Provide the [x, y] coordinate of the cell's center where the given text is located.  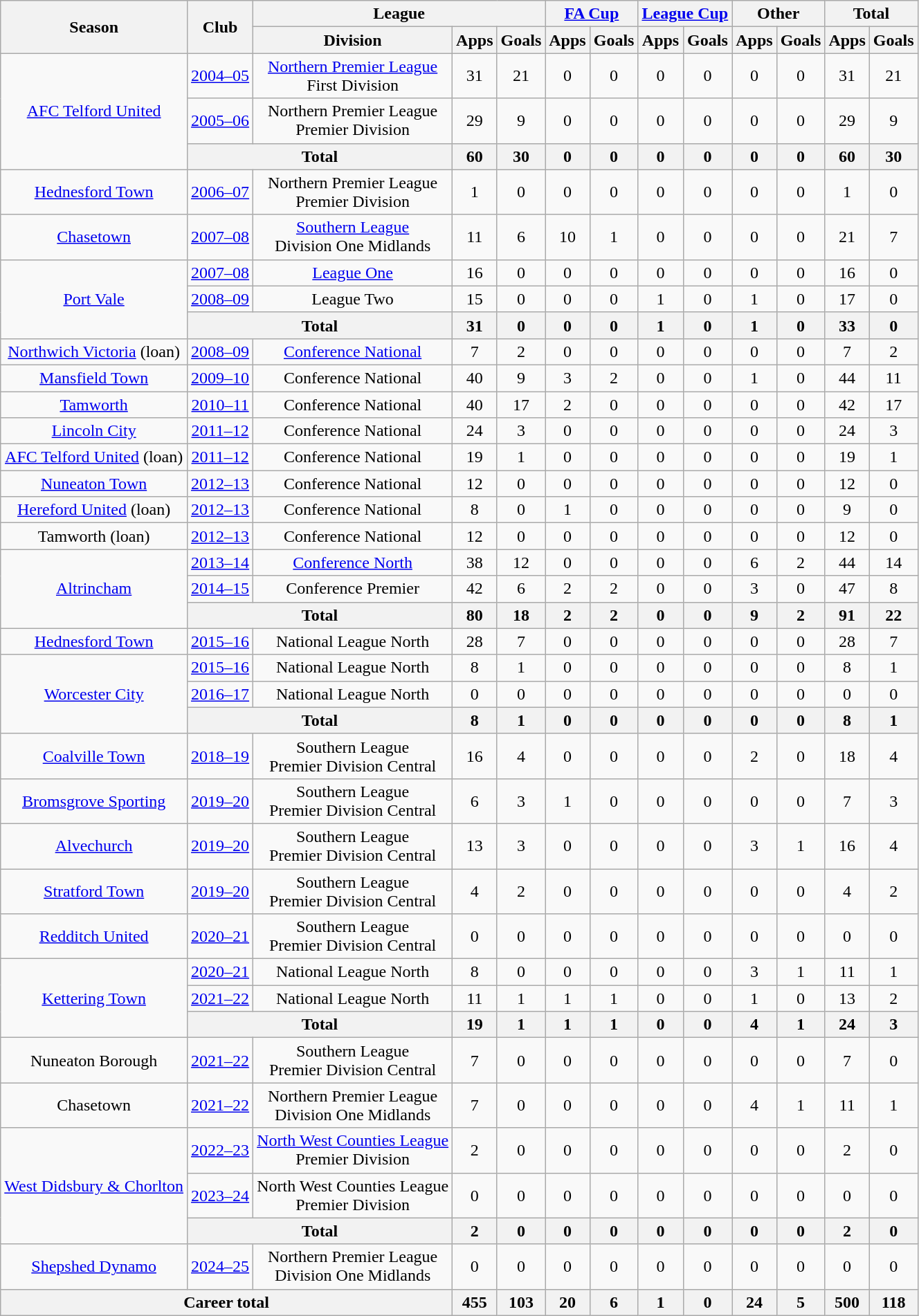
League Cup [685, 14]
Southern LeagueDivision One Midlands [353, 237]
Club [220, 27]
Alvechurch [94, 846]
14 [893, 563]
AFC Telford United (loan) [94, 457]
League Two [353, 299]
2023–24 [220, 1196]
80 [475, 615]
Conference Premier [353, 589]
Nuneaton Town [94, 484]
2013–14 [220, 563]
Kettering Town [94, 998]
Mansfield Town [94, 378]
91 [847, 615]
Bromsgrove Sporting [94, 801]
2022–23 [220, 1150]
2014–15 [220, 589]
38 [475, 563]
Worcester City [94, 694]
Conference North [353, 563]
15 [475, 299]
2006–07 [220, 192]
2005–06 [220, 120]
Tamworth (loan) [94, 536]
20 [567, 1302]
Stratford Town [94, 891]
Coalville Town [94, 756]
FA Cup [592, 14]
Other [779, 14]
33 [847, 325]
22 [893, 615]
Port Vale [94, 299]
2010–11 [220, 405]
10 [567, 237]
2009–10 [220, 378]
Season [94, 27]
5 [801, 1302]
103 [521, 1302]
47 [847, 589]
Altrincham [94, 589]
2004–05 [220, 76]
West Didsbury & Chorlton [94, 1186]
Nuneaton Borough [94, 1060]
Division [353, 40]
Shepshed Dynamo [94, 1266]
Redditch United [94, 937]
Northern Premier LeagueFirst Division [353, 76]
2018–19 [220, 756]
Northwich Victoria (loan) [94, 351]
455 [475, 1302]
AFC Telford United [94, 111]
Hereford United (loan) [94, 510]
League One [353, 273]
118 [893, 1302]
League [399, 14]
2016–17 [220, 694]
Career total [227, 1302]
2024–25 [220, 1266]
Lincoln City [94, 431]
500 [847, 1302]
Tamworth [94, 405]
